Locate the cell with the specified text and output its [x, y] center coordinate. 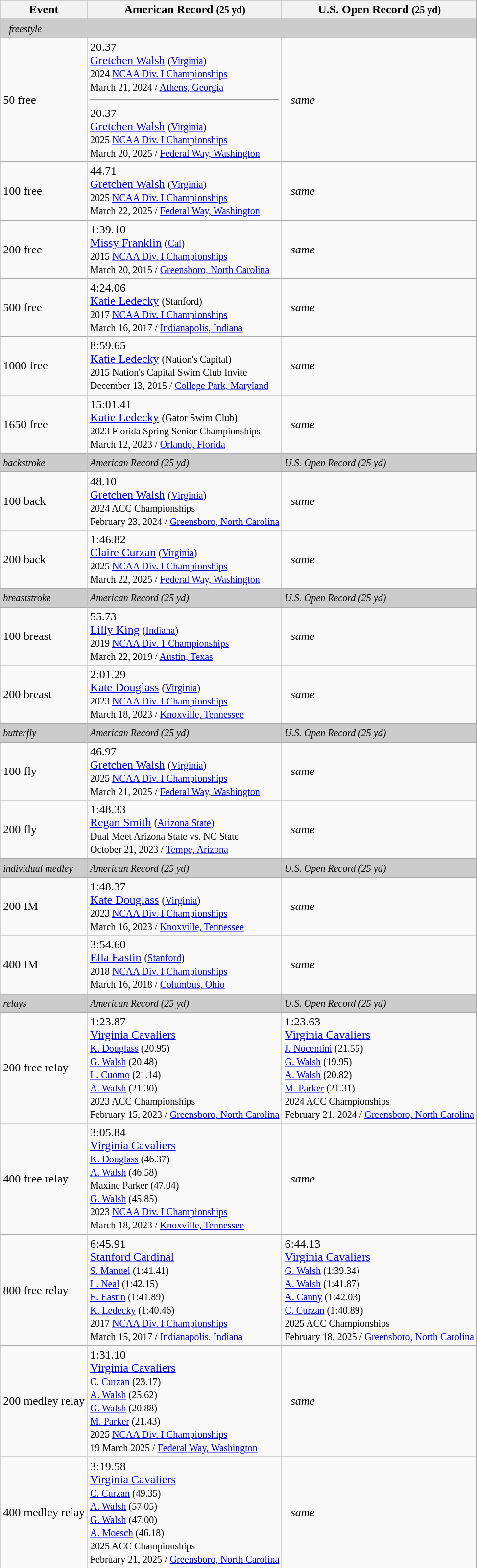
500 free [44, 307]
200 IM [44, 906]
800 free relay [44, 1290]
8:59.65 Katie Ledecky (Nation's Capital) 2015 Nation's Capital Swim Club Invite December 13, 2015 / College Park, Maryland [185, 366]
freestyle [239, 28]
4:24.06 Katie Ledecky (Stanford) 2017 NCAA Div. I Championships March 16, 2017 / Indianapolis, Indiana [185, 307]
200 free relay [44, 1068]
44.71 Gretchen Walsh (Virginia) 2025 NCAA Div. I Championships March 22, 2025 / Federal Way, Washington [185, 191]
46.97 Gretchen Walsh (Virginia) 2025 NCAA Div. I Championships March 21, 2025 / Federal Way, Washington [185, 771]
200 back [44, 559]
1650 free [44, 424]
100 breast [44, 636]
relays [44, 1003]
breaststroke [44, 597]
400 medley relay [44, 1512]
Event [44, 10]
400 IM [44, 965]
15:01.41 Katie Ledecky (Gator Swim Club) 2023 Florida Spring Senior Championships March 12, 2023 / Orlando, Florida [185, 424]
butterfly [44, 733]
backstroke [44, 462]
200 fly [44, 830]
1:39.10 Missy Franklin (Cal) 2015 NCAA Div. I Championships March 20, 2015 / Greensboro, North Carolina [185, 250]
200 free [44, 250]
50 free [44, 100]
1:46.82 Claire Curzan (Virginia) 2025 NCAA Div. I Championships March 22, 2025 / Federal Way, Washington [185, 559]
2:01.29 Kate Douglass (Virginia) 2023 NCAA Div. I Championships March 18, 2023 / Knoxville, Tennessee [185, 695]
100 free [44, 191]
200 medley relay [44, 1401]
200 breast [44, 695]
3:54.60 Ella Eastin (Stanford) 2018 NCAA Div. I Championships March 16, 2018 / Columbus, Ohio [185, 965]
55.73 Lilly King (Indiana) 2019 NCAA Div. 1 Championships March 22, 2019 / Austin, Texas [185, 636]
1:48.33 Regan Smith (Arizona State) Dual Meet Arizona State vs. NC State October 21, 2023 / Tempe, Arizona [185, 830]
individual medley [44, 868]
100 fly [44, 771]
100 back [44, 501]
48.10 Gretchen Walsh (Virginia) 2024 ACC Championships February 23, 2024 / Greensboro, North Carolina [185, 501]
400 free relay [44, 1179]
1000 free [44, 366]
1:48.37 Kate Douglass (Virginia) 2023 NCAA Div. I Championships March 16, 2023 / Knoxville, Tennessee [185, 906]
